For the text-containing cell, return its midpoint in (X, Y) coordinate format. 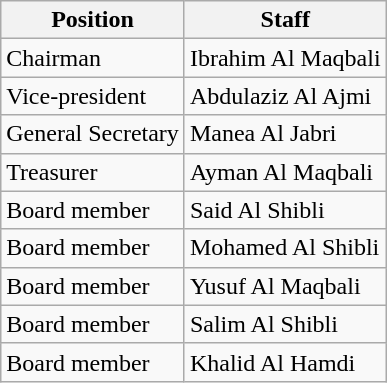
Ayman Al Maqbali (285, 172)
Abdulaziz Al Ajmi (285, 96)
Said Al Shibli‬⁩ (285, 210)
Mohamed Al Shibli (285, 248)
Salim Al Shibli (285, 324)
Ibrahim Al Maqbali (285, 58)
Vice-president (93, 96)
Yusuf Al Maqbali (285, 286)
Treasurer (93, 172)
Staff (285, 20)
Khalid Al Hamdi (285, 362)
Chairman (93, 58)
Position (93, 20)
General Secretary (93, 134)
Manea Al Jabri (285, 134)
